Provide the (X, Y) coordinate of the cell's center where the given text is located.  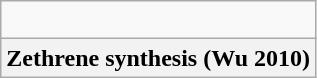
Zethrene synthesis (Wu 2010) (158, 58)
